Return the (X, Y) coordinate for the center point of the cell that contains the specified text.  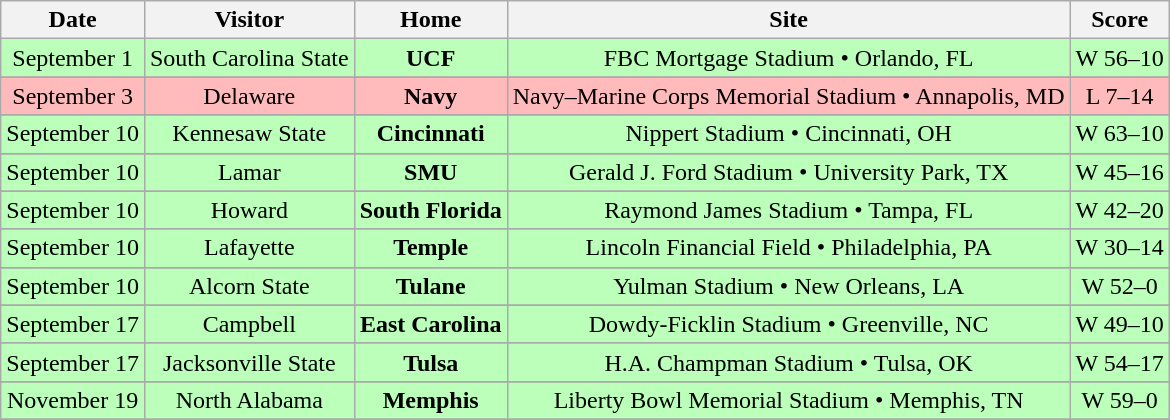
Campbell (249, 324)
Navy (430, 96)
Memphis (430, 400)
Navy–Marine Corps Memorial Stadium • Annapolis, MD (788, 96)
H.A. Champman Stadium • Tulsa, OK (788, 362)
South Florida (430, 210)
Liberty Bowl Memorial Stadium • Memphis, TN (788, 400)
W 42–20 (1120, 210)
Lafayette (249, 248)
Gerald J. Ford Stadium • University Park, TX (788, 172)
North Alabama (249, 400)
Lamar (249, 172)
Tulane (430, 286)
W 52–0 (1120, 286)
W 63–10 (1120, 134)
September 3 (73, 96)
W 54–17 (1120, 362)
Tulsa (430, 362)
September 1 (73, 58)
Jacksonville State (249, 362)
SMU (430, 172)
Alcorn State (249, 286)
Raymond James Stadium • Tampa, FL (788, 210)
W 59–0 (1120, 400)
W 56–10 (1120, 58)
November 19 (73, 400)
L 7–14 (1120, 96)
Score (1120, 20)
Lincoln Financial Field • Philadelphia, PA (788, 248)
Cincinnati (430, 134)
W 45–16 (1120, 172)
Temple (430, 248)
Delaware (249, 96)
Kennesaw State (249, 134)
Home (430, 20)
W 30–14 (1120, 248)
W 49–10 (1120, 324)
UCF (430, 58)
FBC Mortgage Stadium • Orlando, FL (788, 58)
Howard (249, 210)
Site (788, 20)
Visitor (249, 20)
Dowdy-Ficklin Stadium • Greenville, NC (788, 324)
South Carolina State (249, 58)
Nippert Stadium • Cincinnati, OH (788, 134)
East Carolina (430, 324)
Yulman Stadium • New Orleans, LA (788, 286)
Date (73, 20)
